From the cell containing the given text, extract its center point as [x, y] coordinate. 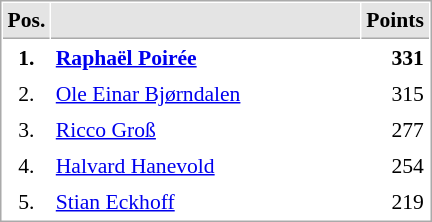
2. [26, 93]
4. [26, 165]
Ole Einar Bjørndalen [206, 93]
Stian Eckhoff [206, 201]
3. [26, 129]
277 [396, 129]
254 [396, 165]
315 [396, 93]
1. [26, 57]
5. [26, 201]
219 [396, 201]
Ricco Groß [206, 129]
Halvard Hanevold [206, 165]
Raphaël Poirée [206, 57]
331 [396, 57]
Pos. [26, 21]
Points [396, 21]
